Extract the (X, Y) coordinate from the center of the cell holding the provided text.  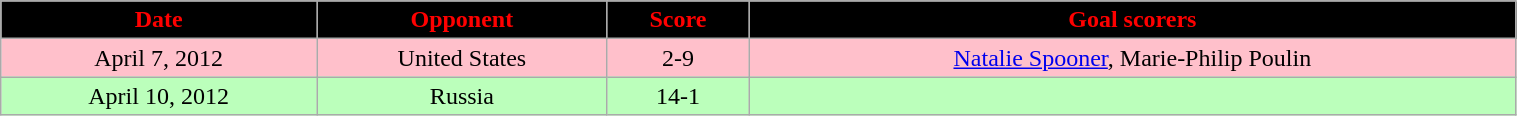
United States (462, 58)
April 10, 2012 (159, 96)
Natalie Spooner, Marie-Philip Poulin (1132, 58)
Opponent (462, 20)
April 7, 2012 (159, 58)
Goal scorers (1132, 20)
Russia (462, 96)
14-1 (678, 96)
Score (678, 20)
2-9 (678, 58)
Date (159, 20)
